Determine the (x, y) coordinate at the center of the cell enclosing the given text.  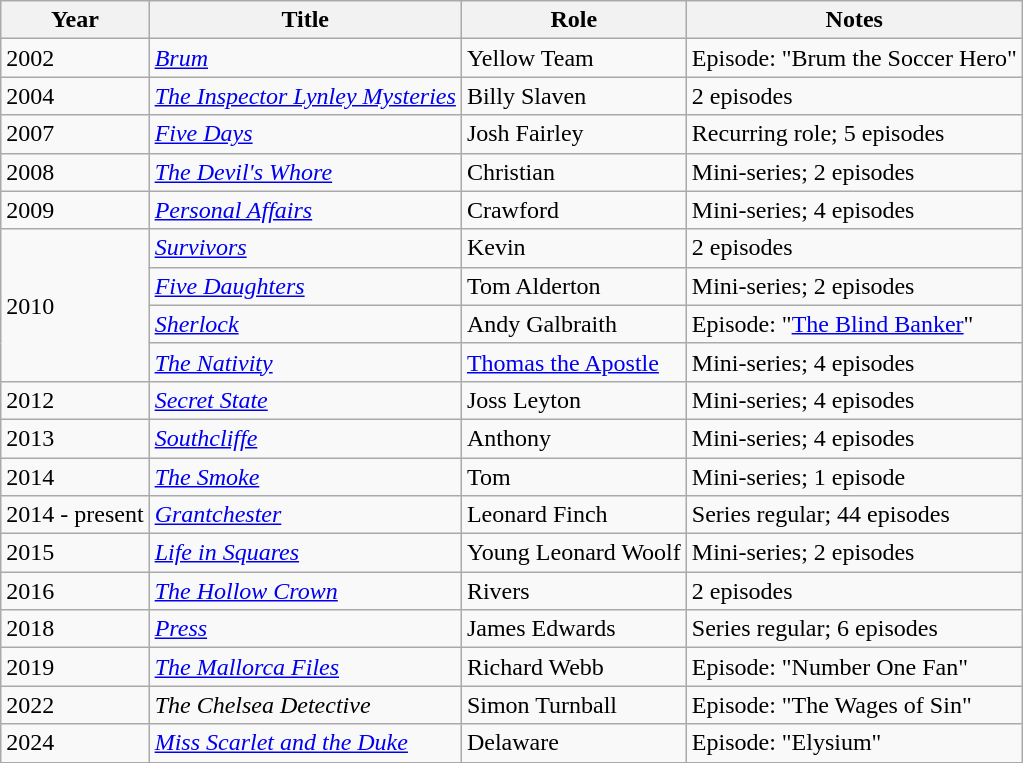
2007 (75, 134)
2008 (75, 172)
The Mallorca Files (305, 667)
Series regular; 44 episodes (854, 515)
2013 (75, 438)
Sherlock (305, 324)
Year (75, 20)
Thomas the Apostle (574, 362)
Episode: "Brum the Soccer Hero" (854, 58)
2010 (75, 305)
Simon Turnball (574, 705)
Christian (574, 172)
Secret State (305, 400)
The Smoke (305, 477)
Episode: "Elysium" (854, 743)
Grantchester (305, 515)
Crawford (574, 210)
Southcliffe (305, 438)
Five Days (305, 134)
The Chelsea Detective (305, 705)
Press (305, 629)
Young Leonard Woolf (574, 553)
Anthony (574, 438)
Episode: "Number One Fan" (854, 667)
The Hollow Crown (305, 591)
2024 (75, 743)
Personal Affairs (305, 210)
Rivers (574, 591)
The Devil's Whore (305, 172)
Title (305, 20)
Mini-series; 1 episode (854, 477)
Joss Leyton (574, 400)
Kevin (574, 248)
Brum (305, 58)
Five Daughters (305, 286)
2016 (75, 591)
Tom Alderton (574, 286)
Yellow Team (574, 58)
2004 (75, 96)
Notes (854, 20)
Survivors (305, 248)
2014 (75, 477)
2002 (75, 58)
2012 (75, 400)
Richard Webb (574, 667)
Life in Squares (305, 553)
Delaware (574, 743)
Role (574, 20)
Tom (574, 477)
Billy Slaven (574, 96)
2018 (75, 629)
Andy Galbraith (574, 324)
2019 (75, 667)
James Edwards (574, 629)
The Inspector Lynley Mysteries (305, 96)
The Nativity (305, 362)
Josh Fairley (574, 134)
Leonard Finch (574, 515)
Recurring role; 5 episodes (854, 134)
2009 (75, 210)
Series regular; 6 episodes (854, 629)
2015 (75, 553)
2022 (75, 705)
Episode: "The Wages of Sin" (854, 705)
Miss Scarlet and the Duke (305, 743)
Episode: "The Blind Banker" (854, 324)
2014 - present (75, 515)
